Scan for the cell matching the given text and deliver its (X, Y) coordinate at center. 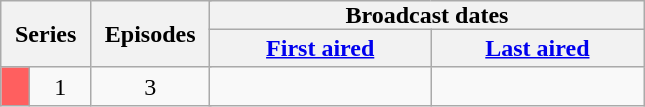
Last aired (538, 48)
3 (150, 86)
Broadcast dates (427, 15)
Episodes (150, 34)
First aired (320, 48)
Series (46, 34)
1 (60, 86)
